Pinpoint the cell where the given text exists, returning its [x, y] midpoint coordinate. 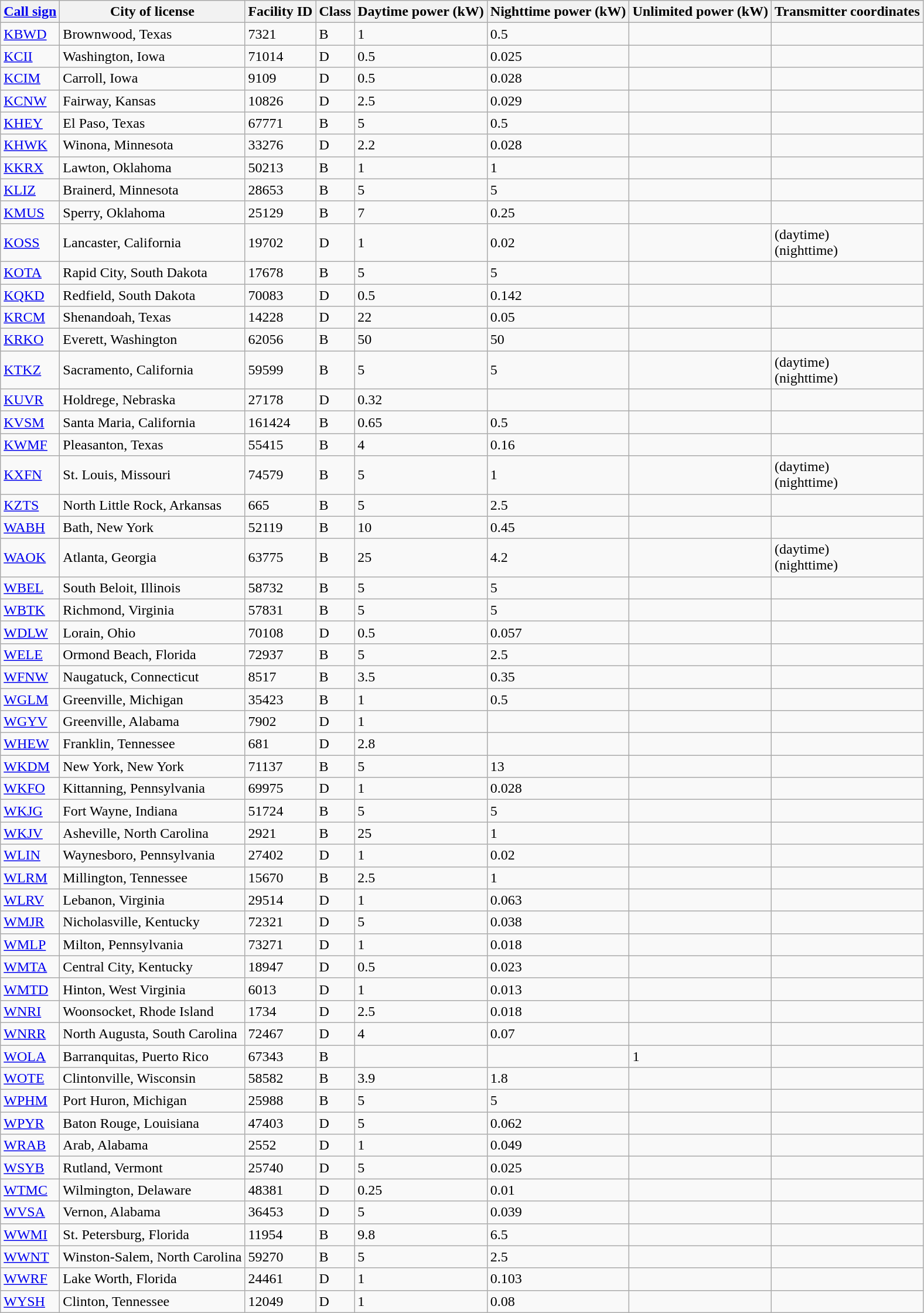
Naugatuck, Connecticut [152, 677]
Woonsocket, Rhode Island [152, 1011]
KQKD [30, 295]
WLRV [30, 900]
Fairway, Kansas [152, 101]
Nicholasville, Kentucky [152, 922]
0.029 [558, 101]
St. Louis, Missouri [152, 475]
WKDM [30, 766]
WRAB [30, 1145]
0.05 [558, 318]
Lake Worth, Florida [152, 1279]
0.16 [558, 445]
WPHM [30, 1101]
0.063 [558, 900]
74579 [280, 475]
Sacramento, California [152, 370]
0.142 [558, 295]
WABH [30, 527]
36453 [280, 1212]
KMUS [30, 212]
Lebanon, Virginia [152, 900]
59270 [280, 1257]
Kittanning, Pennsylvania [152, 789]
72467 [280, 1034]
63775 [280, 558]
WLRM [30, 878]
17678 [280, 272]
Everett, Washington [152, 340]
0.65 [421, 422]
Winona, Minnesota [152, 145]
71014 [280, 56]
KKRX [30, 168]
12049 [280, 1301]
WBTK [30, 610]
Pleasanton, Texas [152, 445]
665 [280, 505]
KBWD [30, 34]
Asheville, North Carolina [152, 833]
8517 [280, 677]
WBEL [30, 588]
Brownwood, Texas [152, 34]
Carroll, Iowa [152, 79]
25740 [280, 1168]
KOTA [30, 272]
25988 [280, 1101]
KHEY [30, 123]
681 [280, 744]
57831 [280, 610]
Lancaster, California [152, 243]
2552 [280, 1145]
71137 [280, 766]
KCNW [30, 101]
WMLP [30, 944]
Call sign [30, 12]
Clintonville, Wisconsin [152, 1079]
6.5 [558, 1234]
City of license [152, 12]
Holdrege, Nebraska [152, 400]
47403 [280, 1123]
WSYB [30, 1168]
27178 [280, 400]
KRKO [30, 340]
WKJG [30, 811]
27402 [280, 855]
Millington, Tennessee [152, 878]
WOLA [30, 1056]
KCII [30, 56]
19702 [280, 243]
69975 [280, 789]
24461 [280, 1279]
WMTA [30, 967]
Vernon, Alabama [152, 1212]
WNRI [30, 1011]
35423 [280, 699]
4.2 [558, 558]
WNRR [30, 1034]
161424 [280, 422]
Sperry, Oklahoma [152, 212]
Hinton, West Virginia [152, 989]
Fort Wayne, Indiana [152, 811]
WELE [30, 654]
WWRF [30, 1279]
KZTS [30, 505]
18947 [280, 967]
South Beloit, Illinois [152, 588]
Bath, New York [152, 527]
72321 [280, 922]
El Paso, Texas [152, 123]
Lorain, Ohio [152, 632]
0.32 [421, 400]
Waynesboro, Pennsylvania [152, 855]
Redfield, South Dakota [152, 295]
WMJR [30, 922]
WVSA [30, 1212]
0.35 [558, 677]
WDLW [30, 632]
59599 [280, 370]
WLIN [30, 855]
15670 [280, 878]
2.8 [421, 744]
KVSM [30, 422]
Daytime power (kW) [421, 12]
9.8 [421, 1234]
7321 [280, 34]
Franklin, Tennessee [152, 744]
KRCM [30, 318]
0.039 [558, 1212]
10 [421, 527]
Greenville, Michigan [152, 699]
KCIM [30, 79]
28653 [280, 190]
Greenville, Alabama [152, 722]
9109 [280, 79]
0.01 [558, 1190]
0.45 [558, 527]
0.08 [558, 1301]
25129 [280, 212]
0.013 [558, 989]
0.057 [558, 632]
Baton Rouge, Louisiana [152, 1123]
Port Huron, Michigan [152, 1101]
3.9 [421, 1079]
KTKZ [30, 370]
29514 [280, 900]
14228 [280, 318]
Arab, Alabama [152, 1145]
0.038 [558, 922]
33276 [280, 145]
Shenandoah, Texas [152, 318]
22 [421, 318]
50213 [280, 168]
WKFO [30, 789]
WFNW [30, 677]
New York, New York [152, 766]
2.2 [421, 145]
North Augusta, South Carolina [152, 1034]
0.023 [558, 967]
Brainerd, Minnesota [152, 190]
KXFN [30, 475]
Washington, Iowa [152, 56]
WKJV [30, 833]
13 [558, 766]
1734 [280, 1011]
10826 [280, 101]
51724 [280, 811]
Milton, Pennsylvania [152, 944]
0.07 [558, 1034]
WAOK [30, 558]
0.049 [558, 1145]
67343 [280, 1056]
Nighttime power (kW) [558, 12]
WMTD [30, 989]
0.062 [558, 1123]
KHWK [30, 145]
Unlimited power (kW) [701, 12]
WPYR [30, 1123]
WGLM [30, 699]
70083 [280, 295]
Ormond Beach, Florida [152, 654]
7902 [280, 722]
Central City, Kentucky [152, 967]
Winston-Salem, North Carolina [152, 1257]
Santa Maria, California [152, 422]
73271 [280, 944]
70108 [280, 632]
3.5 [421, 677]
7 [421, 212]
52119 [280, 527]
11954 [280, 1234]
WHEW [30, 744]
55415 [280, 445]
WGYV [30, 722]
Rapid City, South Dakota [152, 272]
Barranquitas, Puerto Rico [152, 1056]
Wilmington, Delaware [152, 1190]
Clinton, Tennessee [152, 1301]
Lawton, Oklahoma [152, 168]
WYSH [30, 1301]
Facility ID [280, 12]
WWNT [30, 1257]
North Little Rock, Arkansas [152, 505]
KLIZ [30, 190]
WOTE [30, 1079]
58582 [280, 1079]
Rutland, Vermont [152, 1168]
Atlanta, Georgia [152, 558]
67771 [280, 123]
2921 [280, 833]
48381 [280, 1190]
58732 [280, 588]
1.8 [558, 1079]
WTMC [30, 1190]
KOSS [30, 243]
St. Petersburg, Florida [152, 1234]
72937 [280, 654]
62056 [280, 340]
Richmond, Virginia [152, 610]
6013 [280, 989]
WWMI [30, 1234]
KWMF [30, 445]
0.103 [558, 1279]
Transmitter coordinates [847, 12]
Class [335, 12]
KUVR [30, 400]
